Output the [X, Y] coordinate of the center of the cell containing the given text.  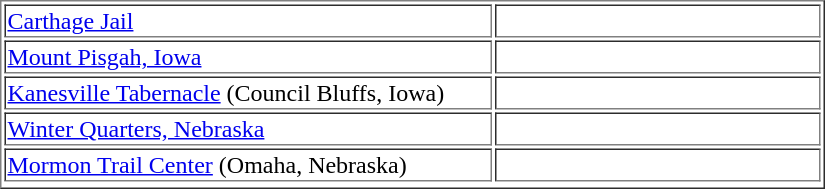
Kanesville Tabernacle (Council Bluffs, Iowa) [248, 92]
Mormon Trail Center (Omaha, Nebraska) [248, 164]
Mount Pisgah, Iowa [248, 56]
Carthage Jail [248, 20]
Winter Quarters, Nebraska [248, 128]
